Detect which cell encompasses the target text, then output its (x, y) center coordinate. 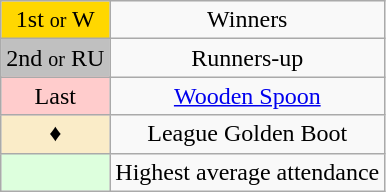
Wooden Spoon (248, 96)
Winners (248, 20)
Highest average attendance (248, 172)
League Golden Boot (248, 134)
♦ (56, 134)
Last (56, 96)
1st or W (56, 20)
2nd or RU (56, 58)
Runners-up (248, 58)
